From the cell containing the given text, extract its center point as (X, Y) coordinate. 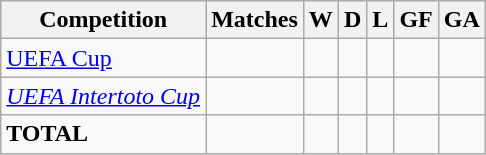
UEFA Cup (104, 58)
Competition (104, 20)
GF (416, 20)
D (352, 20)
W (320, 20)
GA (462, 20)
L (380, 20)
TOTAL (104, 134)
UEFA Intertoto Cup (104, 96)
Matches (255, 20)
